Provide the (x, y) coordinate of the cell's center where the given text is located.  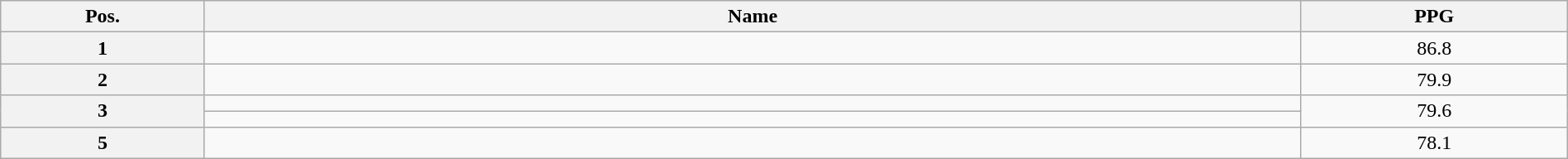
79.9 (1434, 79)
1 (103, 48)
3 (103, 111)
79.6 (1434, 111)
Name (753, 17)
2 (103, 79)
PPG (1434, 17)
78.1 (1434, 142)
Pos. (103, 17)
5 (103, 142)
86.8 (1434, 48)
